Find where the given text appears and provide that cell's center as (X, Y) coordinate. 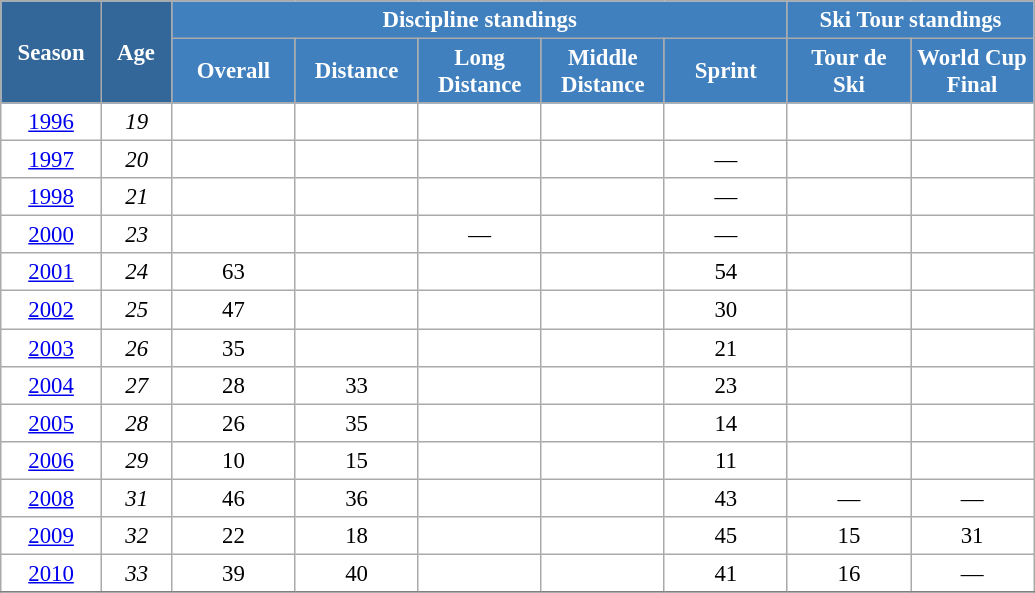
Ski Tour standings (910, 20)
20 (136, 160)
16 (848, 573)
29 (136, 460)
39 (234, 573)
27 (136, 385)
18 (356, 536)
2006 (52, 460)
24 (136, 273)
36 (356, 498)
2005 (52, 423)
World CupFinal (972, 72)
32 (136, 536)
19 (136, 122)
1997 (52, 160)
41 (726, 573)
Long Distance (480, 72)
43 (726, 498)
22 (234, 536)
2000 (52, 235)
Overall (234, 72)
2010 (52, 573)
2004 (52, 385)
2003 (52, 348)
46 (234, 498)
40 (356, 573)
Middle Distance (602, 72)
Tour deSki (848, 72)
10 (234, 460)
1996 (52, 122)
2008 (52, 498)
2001 (52, 273)
1998 (52, 197)
2009 (52, 536)
11 (726, 460)
30 (726, 310)
45 (726, 536)
25 (136, 310)
Season (52, 52)
47 (234, 310)
54 (726, 273)
14 (726, 423)
2002 (52, 310)
Age (136, 52)
Discipline standings (480, 20)
Distance (356, 72)
63 (234, 273)
Sprint (726, 72)
